Return the (X, Y) coordinate for the center point of the cell that contains the specified text.  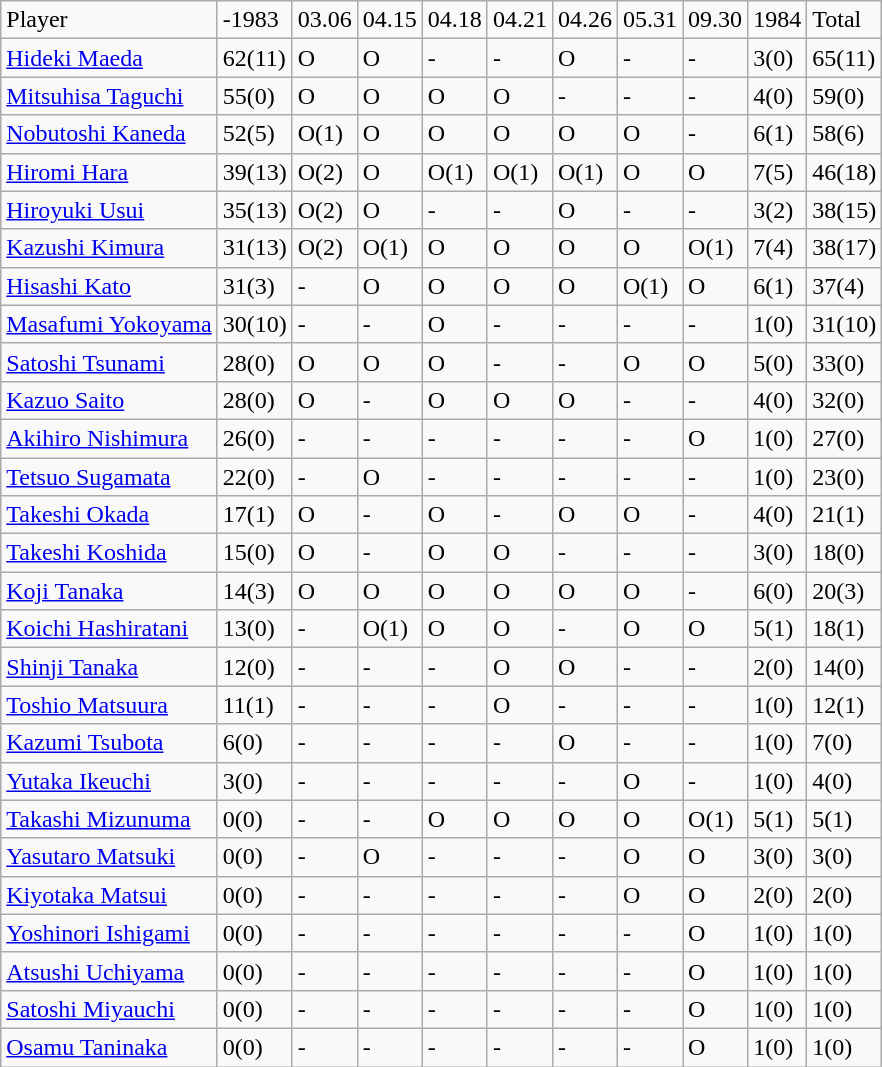
-1983 (254, 20)
18(0) (844, 553)
Kiyotaka Matsui (109, 895)
12(0) (254, 667)
Satoshi Tsunami (109, 362)
Osamu Taninaka (109, 1047)
Tetsuo Sugamata (109, 477)
5(0) (778, 362)
31(10) (844, 324)
58(6) (844, 134)
35(13) (254, 210)
37(4) (844, 286)
55(0) (254, 96)
04.18 (454, 20)
Hisashi Kato (109, 286)
Yasutaro Matsuki (109, 857)
38(15) (844, 210)
65(11) (844, 58)
7(5) (778, 172)
Player (109, 20)
62(11) (254, 58)
Nobutoshi Kaneda (109, 134)
31(3) (254, 286)
33(0) (844, 362)
13(0) (254, 629)
21(1) (844, 515)
Hiromi Hara (109, 172)
39(13) (254, 172)
22(0) (254, 477)
04.26 (584, 20)
11(1) (254, 705)
Koichi Hashiratani (109, 629)
20(3) (844, 591)
04.21 (520, 20)
15(0) (254, 553)
38(17) (844, 248)
Kazushi Kimura (109, 248)
14(0) (844, 667)
Takeshi Okada (109, 515)
7(0) (844, 743)
1984 (778, 20)
Koji Tanaka (109, 591)
31(13) (254, 248)
Akihiro Nishimura (109, 438)
Kazuo Saito (109, 400)
Mitsuhisa Taguchi (109, 96)
17(1) (254, 515)
32(0) (844, 400)
Atsushi Uchiyama (109, 971)
Total (844, 20)
52(5) (254, 134)
30(10) (254, 324)
12(1) (844, 705)
Satoshi Miyauchi (109, 1009)
Takashi Mizunuma (109, 819)
04.15 (390, 20)
Yutaka Ikeuchi (109, 781)
Kazumi Tsubota (109, 743)
03.06 (324, 20)
05.31 (650, 20)
59(0) (844, 96)
Hideki Maeda (109, 58)
7(4) (778, 248)
Takeshi Koshida (109, 553)
14(3) (254, 591)
23(0) (844, 477)
Yoshinori Ishigami (109, 933)
Shinji Tanaka (109, 667)
18(1) (844, 629)
3(2) (778, 210)
Toshio Matsuura (109, 705)
46(18) (844, 172)
Masafumi Yokoyama (109, 324)
Hiroyuki Usui (109, 210)
09.30 (716, 20)
26(0) (254, 438)
27(0) (844, 438)
